Detect which cell encompasses the target text, then output its [X, Y] center coordinate. 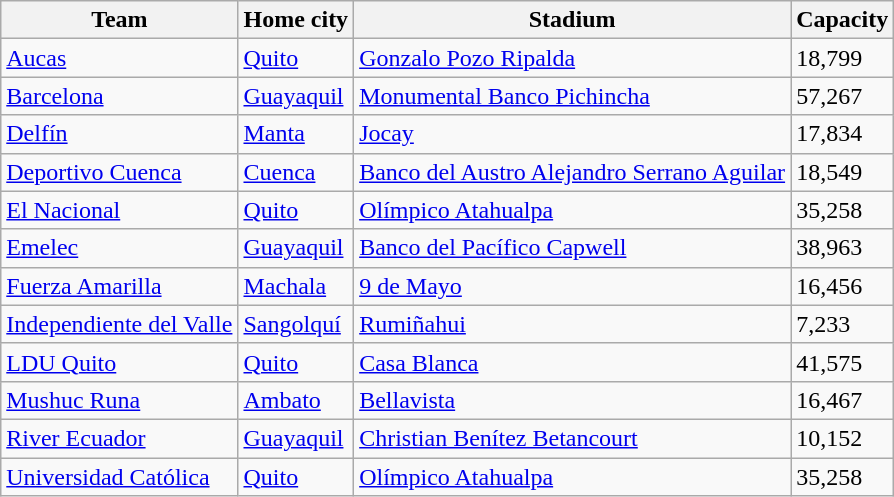
18,549 [842, 172]
Fuerza Amarilla [120, 286]
Jocay [572, 134]
Machala [296, 286]
41,575 [842, 362]
9 de Mayo [572, 286]
LDU Quito [120, 362]
Emelec [120, 248]
10,152 [842, 438]
Manta [296, 134]
Casa Blanca [572, 362]
Cuenca [296, 172]
Delfín [120, 134]
17,834 [842, 134]
57,267 [842, 96]
7,233 [842, 324]
Universidad Católica [120, 477]
Rumiñahui [572, 324]
Monumental Banco Pichincha [572, 96]
Mushuc Runa [120, 400]
Capacity [842, 20]
Stadium [572, 20]
River Ecuador [120, 438]
Gonzalo Pozo Ripalda [572, 58]
16,467 [842, 400]
Independiente del Valle [120, 324]
Team [120, 20]
Home city [296, 20]
Bellavista [572, 400]
Christian Benítez Betancourt [572, 438]
Ambato [296, 400]
Banco del Austro Alejandro Serrano Aguilar [572, 172]
38,963 [842, 248]
16,456 [842, 286]
Barcelona [120, 96]
Sangolquí [296, 324]
Banco del Pacífico Capwell [572, 248]
Deportivo Cuenca [120, 172]
Aucas [120, 58]
18,799 [842, 58]
El Nacional [120, 210]
